Output the (X, Y) coordinate of the center of the cell containing the given text.  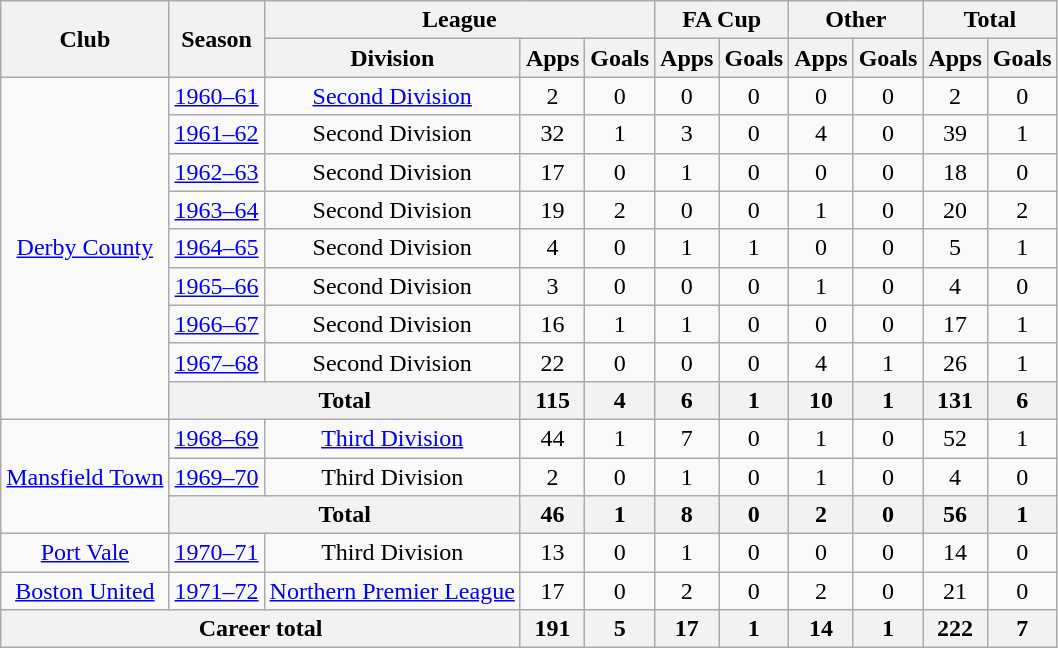
1962–63 (216, 172)
League (459, 20)
52 (955, 438)
56 (955, 515)
131 (955, 400)
FA Cup (722, 20)
46 (552, 515)
Northern Premier League (392, 591)
1967–68 (216, 362)
1966–67 (216, 324)
1963–64 (216, 210)
Career total (261, 629)
1968–69 (216, 438)
1961–62 (216, 134)
13 (552, 553)
115 (552, 400)
Division (392, 58)
Mansfield Town (85, 476)
18 (955, 172)
1970–71 (216, 553)
20 (955, 210)
19 (552, 210)
44 (552, 438)
Derby County (85, 248)
1971–72 (216, 591)
8 (687, 515)
21 (955, 591)
1964–65 (216, 248)
Other (856, 20)
16 (552, 324)
26 (955, 362)
Season (216, 39)
1969–70 (216, 477)
1965–66 (216, 286)
191 (552, 629)
Club (85, 39)
32 (552, 134)
Port Vale (85, 553)
Boston United (85, 591)
39 (955, 134)
10 (821, 400)
1960–61 (216, 96)
222 (955, 629)
22 (552, 362)
